Return the (X, Y) coordinate for the center point of the cell that contains the specified text.  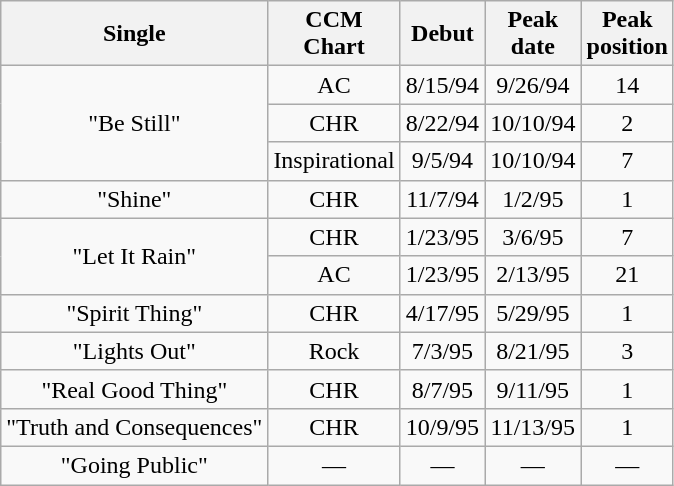
9/26/94 (533, 85)
"Spirit Thing" (134, 313)
10/9/95 (442, 427)
"Truth and Consequences" (134, 427)
"Lights Out" (134, 351)
9/11/95 (533, 389)
Rock (334, 351)
"Let It Rain" (134, 256)
"Shine" (134, 199)
"Real Good Thing" (134, 389)
8/15/94 (442, 85)
1/2/95 (533, 199)
8/22/94 (442, 123)
CCMChart (334, 34)
11/7/94 (442, 199)
4/17/95 (442, 313)
"Be Still" (134, 123)
7/3/95 (442, 351)
5/29/95 (533, 313)
8/7/95 (442, 389)
Peakdate (533, 34)
3 (627, 351)
Single (134, 34)
Peakposition (627, 34)
Debut (442, 34)
8/21/95 (533, 351)
21 (627, 275)
Inspirational (334, 161)
14 (627, 85)
11/13/95 (533, 427)
2 (627, 123)
"Going Public" (134, 465)
9/5/94 (442, 161)
3/6/95 (533, 237)
2/13/95 (533, 275)
